Pinpoint the cell where the given text exists, returning its [X, Y] midpoint coordinate. 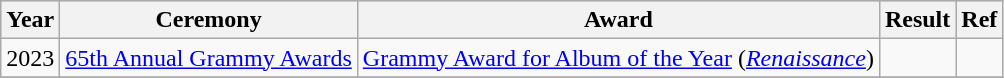
Ref [980, 20]
65th Annual Grammy Awards [208, 58]
Result [917, 20]
Grammy Award for Album of the Year (Renaissance) [618, 58]
Year [30, 20]
Award [618, 20]
Ceremony [208, 20]
2023 [30, 58]
